Output the [X, Y] coordinate of the center of the cell containing the given text.  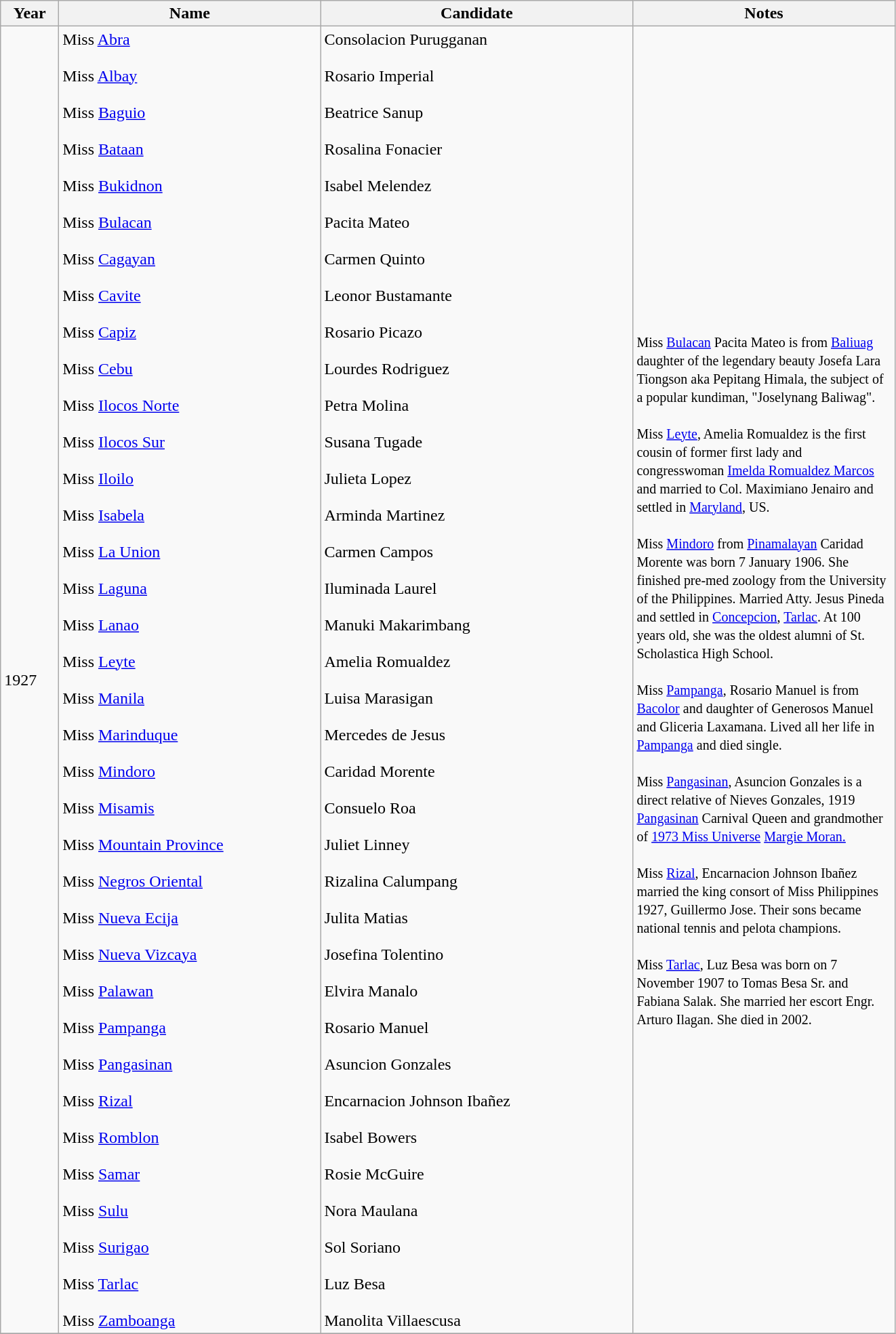
Name [190, 14]
Candidate [477, 14]
Notes [764, 14]
Year [30, 14]
1927 [30, 680]
